Pinpoint the cell where the given text exists, returning its (x, y) midpoint coordinate. 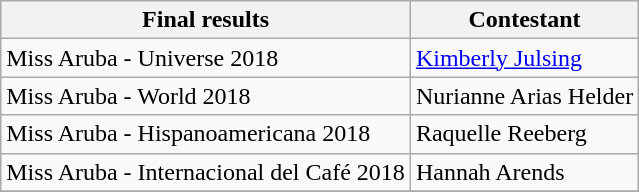
Contestant (524, 20)
Miss Aruba - World 2018 (206, 96)
Final results (206, 20)
Miss Aruba - Hispanoamericana 2018 (206, 134)
Nurianne Arias Helder (524, 96)
Kimberly Julsing (524, 58)
Raquelle Reeberg (524, 134)
Hannah Arends (524, 172)
Miss Aruba - Universe 2018 (206, 58)
Miss Aruba - Internacional del Café 2018 (206, 172)
